Pinpoint the cell where the given text exists, returning its [x, y] midpoint coordinate. 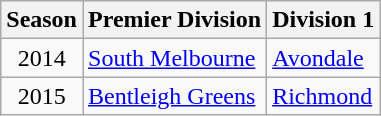
South Melbourne [174, 58]
Premier Division [174, 20]
Division 1 [324, 20]
2014 [42, 58]
Richmond [324, 96]
2015 [42, 96]
Bentleigh Greens [174, 96]
Season [42, 20]
Avondale [324, 58]
